Identify which cell holds the provided text, then report its [X, Y] central coordinate. 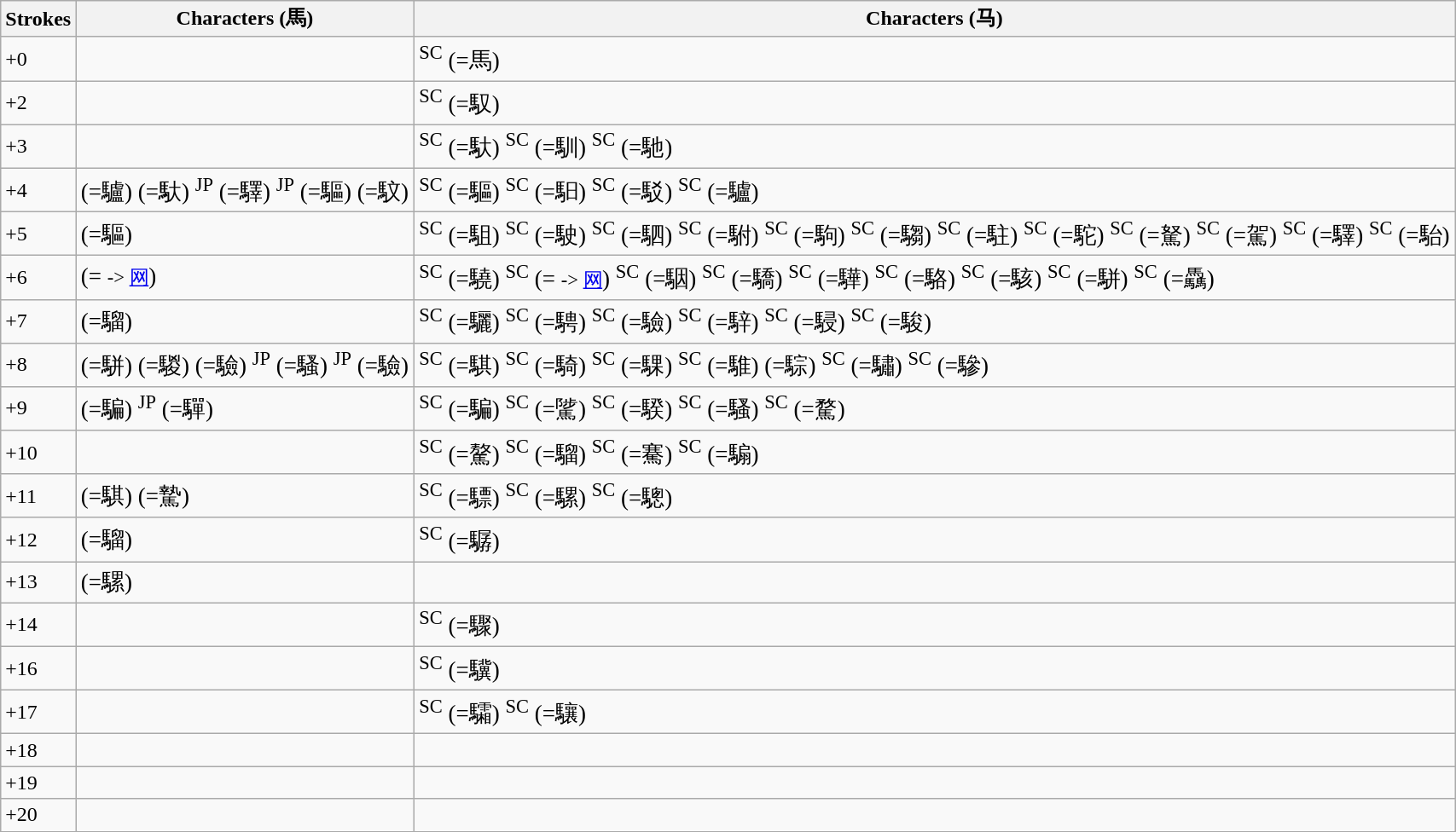
SC (=驦) SC (=驤) [935, 713]
SC (=馭) [935, 102]
SC (=馱) SC (=馴) SC (=馳) [935, 147]
SC (=馬) [935, 58]
(=騏) (=騺) [245, 496]
(=騾) [245, 582]
(=騙) JP (=驒) [245, 409]
+16 [38, 668]
SC (=驥) [935, 668]
(=駢) (=騣) (=驗) JP (=騷) JP (=驗) [245, 365]
SC (=驍) SC (= -> 网) SC (=駰) SC (=驕) SC (=驊) SC (=駱) SC (=駭) SC (=駢) SC (=驫) [935, 278]
+6 [38, 278]
+10 [38, 452]
SC (=驁) SC (=騮) SC (=騫) SC (=騸) [935, 452]
SC (=驃) SC (=騾) SC (=驄) [935, 496]
+4 [38, 189]
Characters (馬) [245, 19]
SC (=駔) SC (=駛) SC (=駟) SC (=駙) SC (=駒) SC (=騶) SC (=駐) SC (=駝) SC (=駑) SC (=駕) SC (=驛) SC (=駘) [935, 234]
(=驢) (=馱) JP (=驛) JP (=驅) (=馼) [245, 189]
Characters (马) [935, 19]
(= -> 网) [245, 278]
+7 [38, 321]
+8 [38, 365]
+9 [38, 409]
+3 [38, 147]
+17 [38, 713]
SC (=驅) SC (=馹) SC (=駁) SC (=驢) [935, 189]
+18 [38, 750]
+13 [38, 582]
SC (=驪) SC (=騁) SC (=驗) SC (=騂) SC (=駸) SC (=駿) [935, 321]
SC (=驟) [935, 624]
+11 [38, 496]
+2 [38, 102]
SC (=騏) SC (=騎) SC (=騍) SC (=騅) (=騌) SC (=驌) SC (=驂) [935, 365]
(=驅) [245, 234]
+12 [38, 539]
+19 [38, 783]
+14 [38, 624]
+0 [38, 58]
Strokes [38, 19]
SC (=驏) [935, 539]
+20 [38, 815]
SC (=騙) SC (=騭) SC (=騤) SC (=騷) SC (=騖) [935, 409]
+5 [38, 234]
